Identify which cell holds the provided text, then report its (X, Y) central coordinate. 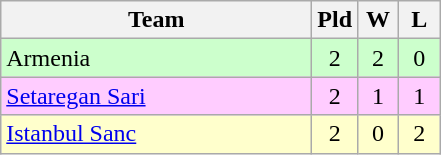
Armenia (156, 58)
Setaregan Sari (156, 96)
W (378, 20)
Istanbul Sanc (156, 134)
Team (156, 20)
Pld (335, 20)
L (420, 20)
